Extract the (x, y) coordinate from the center of the cell holding the provided text.  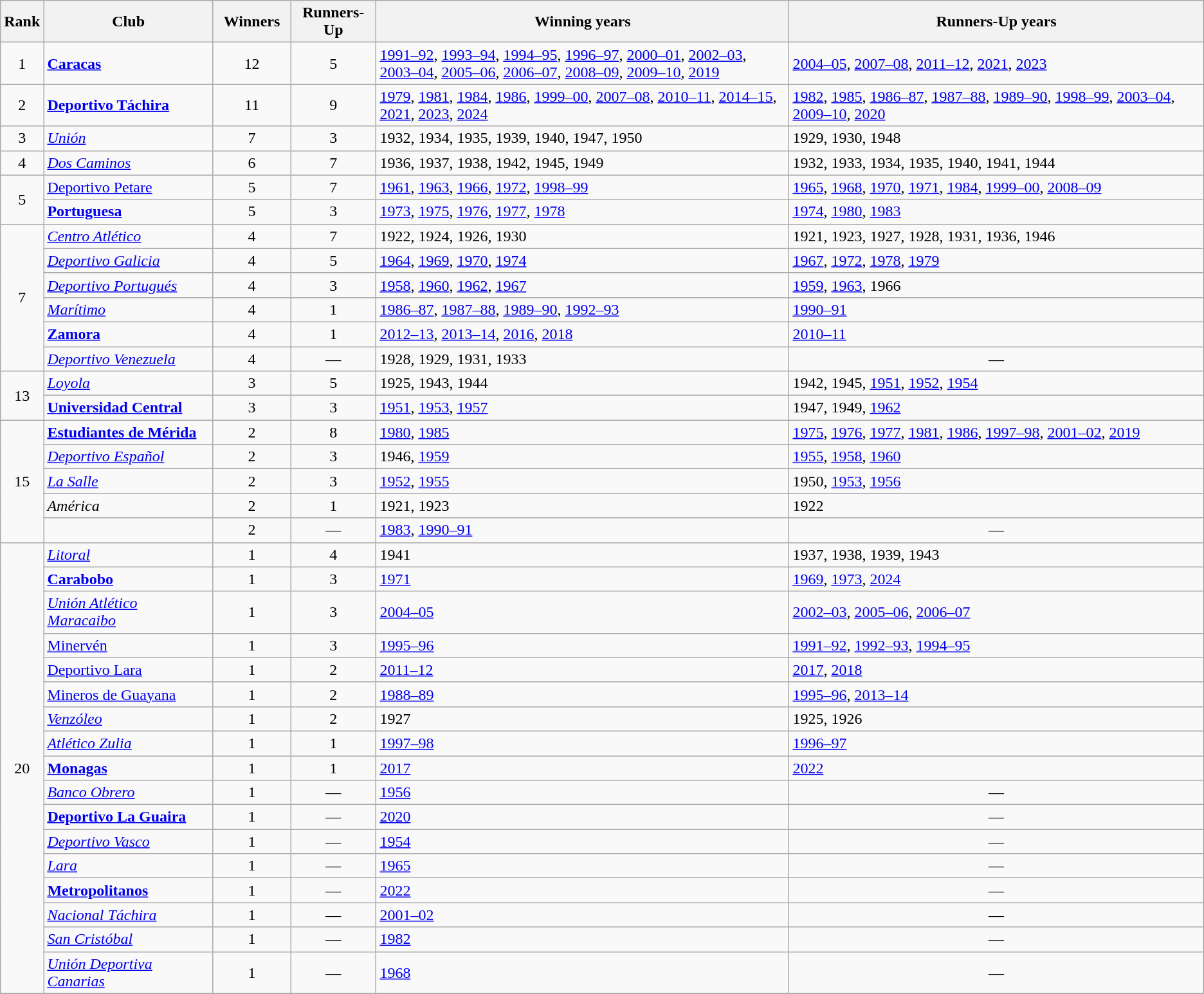
La Salle (129, 481)
Centro Atlético (129, 236)
1921, 1923 (583, 506)
Banco Obrero (129, 793)
1922 (996, 506)
Litoral (129, 555)
Deportivo La Guaira (129, 817)
1951, 1953, 1957 (583, 408)
Deportivo Táchira (129, 106)
Unión (129, 138)
2011–12 (583, 670)
1983, 1990–91 (583, 530)
Mineros de Guayana (129, 694)
1971 (583, 579)
1991–92, 1993–94, 1994–95, 1996–97, 2000–01, 2002–03, 2003–04, 2005–06, 2006–07, 2008–09, 2009–10, 2019 (583, 63)
9 (333, 106)
1995–96 (583, 645)
2004–05 (583, 612)
1965 (583, 866)
Deportivo Galicia (129, 261)
Runners-Up years (996, 22)
8 (333, 432)
Unión Deportiva Canarias (129, 973)
2017 (583, 768)
1929, 1930, 1948 (996, 138)
Loyola (129, 383)
Deportivo Venezuela (129, 358)
1980, 1985 (583, 432)
Club (129, 22)
1936, 1937, 1938, 1942, 1945, 1949 (583, 163)
1982, 1985, 1986–87, 1987–88, 1989–90, 1998–99, 2003–04, 2009–10, 2020 (996, 106)
Zamora (129, 334)
1928, 1929, 1931, 1933 (583, 358)
Caracas (129, 63)
1964, 1969, 1970, 1974 (583, 261)
13 (22, 396)
1922, 1924, 1926, 1930 (583, 236)
2001–02 (583, 915)
1925, 1943, 1944 (583, 383)
1955, 1958, 1960 (996, 457)
Portuguesa (129, 212)
1965, 1968, 1970, 1971, 1984, 1999–00, 2008–09 (996, 187)
Universidad Central (129, 408)
12 (251, 63)
1947, 1949, 1962 (996, 408)
Unión Atlético Maracaibo (129, 612)
1958, 1960, 1962, 1967 (583, 285)
Dos Caminos (129, 163)
Deportivo Lara (129, 670)
1974, 1980, 1983 (996, 212)
1954 (583, 842)
1982 (583, 939)
Rank (22, 22)
Nacional Táchira (129, 915)
1968 (583, 973)
Metropolitanos (129, 890)
1952, 1955 (583, 481)
1997–98 (583, 743)
Winners (251, 22)
1956 (583, 793)
6 (251, 163)
2010–11 (996, 334)
Venzóleo (129, 719)
1988–89 (583, 694)
Monagas (129, 768)
San Cristóbal (129, 939)
1937, 1938, 1939, 1943 (996, 555)
1925, 1926 (996, 719)
1959, 1963, 1966 (996, 285)
Deportivo Español (129, 457)
2012–13, 2013–14, 2016, 2018 (583, 334)
América (129, 506)
Marítimo (129, 309)
1973, 1975, 1976, 1977, 1978 (583, 212)
1932, 1934, 1935, 1939, 1940, 1947, 1950 (583, 138)
Deportivo Petare (129, 187)
1967, 1972, 1978, 1979 (996, 261)
1990–91 (996, 309)
1986–87, 1987–88, 1989–90, 1992–93 (583, 309)
1979, 1981, 1984, 1986, 1999–00, 2007–08, 2010–11, 2014–15, 2021, 2023, 2024 (583, 106)
Runners-Up (333, 22)
Estudiantes de Mérida (129, 432)
15 (22, 481)
Atlético Zulia (129, 743)
Carabobo (129, 579)
1950, 1953, 1956 (996, 481)
Lara (129, 866)
1991–92, 1992–93, 1994–95 (996, 645)
1932, 1933, 1934, 1935, 1940, 1941, 1944 (996, 163)
Minervén (129, 645)
1942, 1945, 1951, 1952, 1954 (996, 383)
1946, 1959 (583, 457)
1995–96, 2013–14 (996, 694)
2017, 2018 (996, 670)
Deportivo Vasco (129, 842)
11 (251, 106)
2002–03, 2005–06, 2006–07 (996, 612)
1975, 1976, 1977, 1981, 1986, 1997–98, 2001–02, 2019 (996, 432)
2020 (583, 817)
1927 (583, 719)
Winning years (583, 22)
1921, 1923, 1927, 1928, 1931, 1936, 1946 (996, 236)
Deportivo Portugués (129, 285)
1961, 1963, 1966, 1972, 1998–99 (583, 187)
1996–97 (996, 743)
1969, 1973, 2024 (996, 579)
20 (22, 768)
1941 (583, 555)
2004–05, 2007–08, 2011–12, 2021, 2023 (996, 63)
